Scan for the cell matching the given text and deliver its (x, y) coordinate at center. 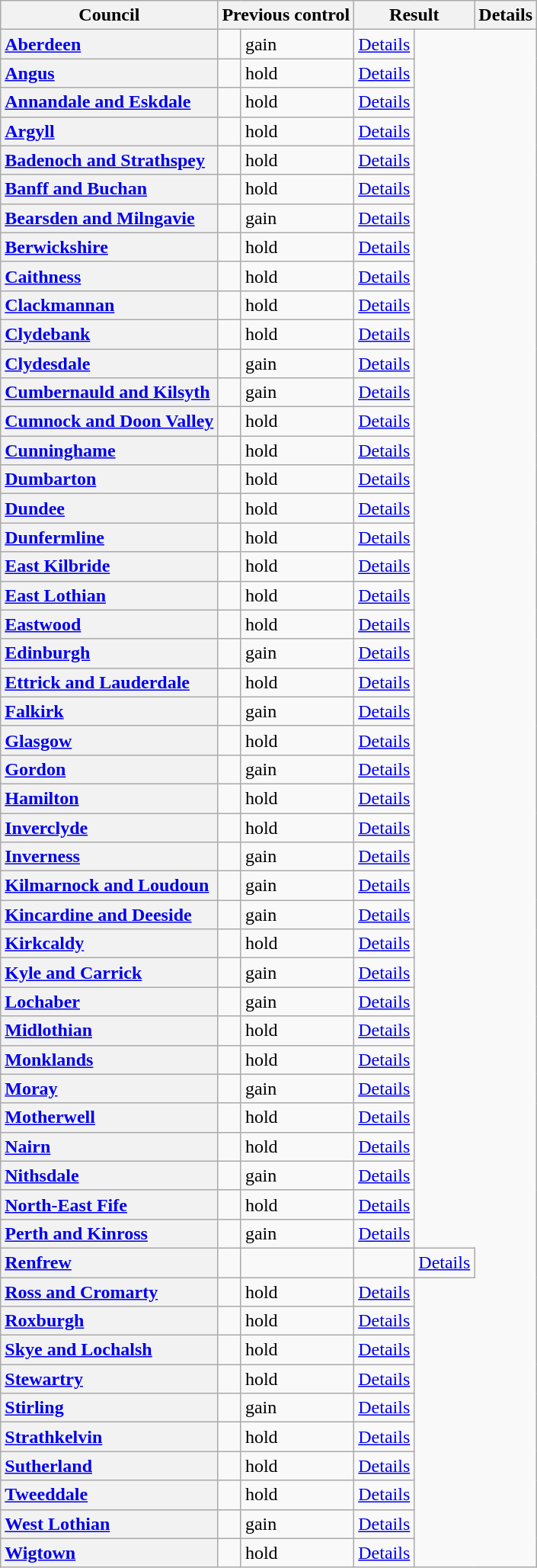
Strathkelvin (110, 1437)
Renfrew (110, 1262)
West Lothian (110, 1524)
Bearsden and Milngavie (110, 218)
Nithsdale (110, 1175)
Perth and Kinross (110, 1233)
Berwickshire (110, 247)
Inverclyde (110, 827)
Midlothian (110, 1031)
Angus (110, 73)
Wigtown (110, 1553)
Previous control (286, 15)
Gordon (110, 769)
Monklands (110, 1060)
Motherwell (110, 1117)
Annandale and Eskdale (110, 102)
Kirkcaldy (110, 944)
Stirling (110, 1408)
Ross and Cromarty (110, 1292)
Kilmarnock and Loudoun (110, 886)
Argyll (110, 131)
Aberdeen (110, 44)
Glasgow (110, 740)
East Kilbride (110, 566)
Council (110, 15)
Clydebank (110, 334)
East Lothian (110, 595)
North-East Fife (110, 1204)
Result (414, 15)
Falkirk (110, 711)
Kincardine and Deeside (110, 915)
Caithness (110, 276)
Clydesdale (110, 364)
Hamilton (110, 798)
Moray (110, 1089)
Dunfermline (110, 537)
Lochaber (110, 1002)
Cumnock and Doon Valley (110, 422)
Roxburgh (110, 1321)
Banff and Buchan (110, 189)
Nairn (110, 1146)
Kyle and Carrick (110, 973)
Cumbernauld and Kilsyth (110, 393)
Skye and Lochalsh (110, 1350)
Eastwood (110, 624)
Inverness (110, 857)
Tweeddale (110, 1495)
Dundee (110, 508)
Stewartry (110, 1379)
Ettrick and Lauderdale (110, 682)
Badenoch and Strathspey (110, 160)
Cunninghame (110, 451)
Sutherland (110, 1466)
Edinburgh (110, 653)
Dumbarton (110, 479)
Clackmannan (110, 305)
